Scan for the cell matching the given text and deliver its [X, Y] coordinate at center. 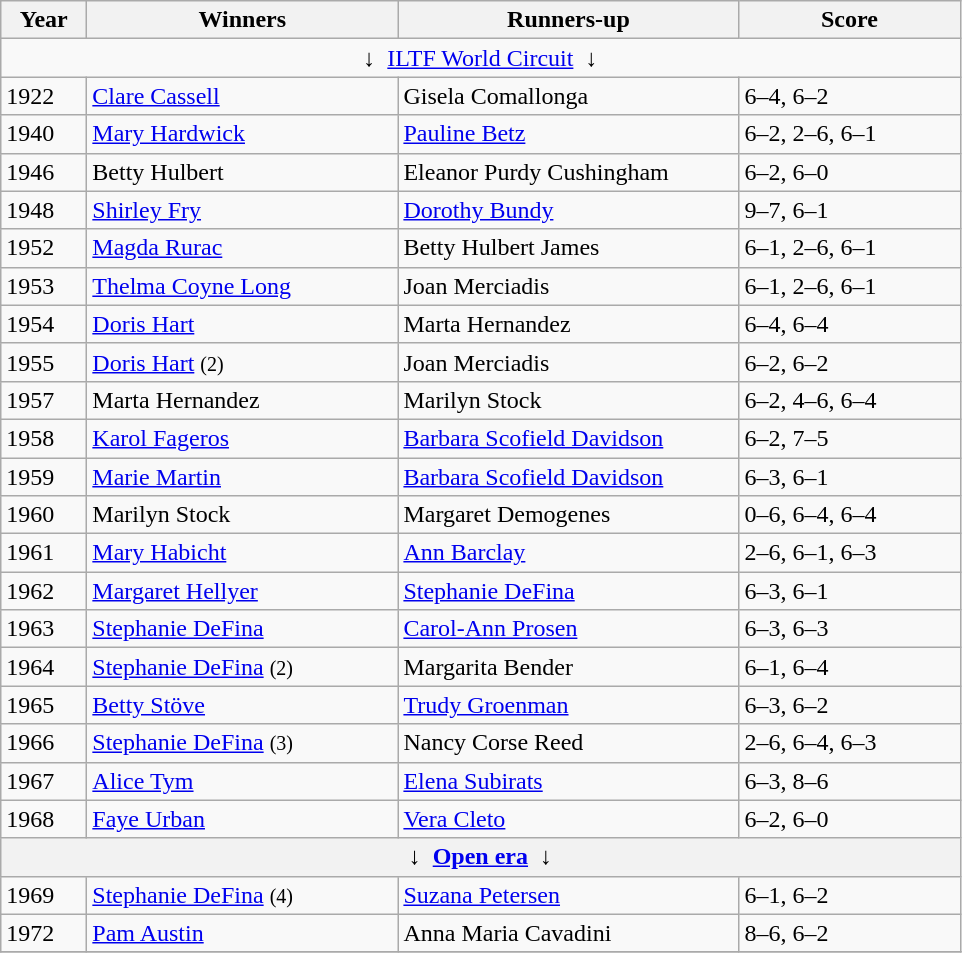
9–7, 6–1 [850, 210]
Faye Urban [242, 819]
1969 [44, 895]
Nancy Corse Reed [568, 743]
Pauline Betz [568, 134]
Runners-up [568, 20]
1940 [44, 134]
1964 [44, 667]
6–3, 8–6 [850, 781]
1922 [44, 96]
6–3, 6–3 [850, 629]
Score [850, 20]
Year [44, 20]
1957 [44, 400]
1963 [44, 629]
↓ ILTF World Circuit ↓ [480, 58]
Suzana Petersen [568, 895]
1958 [44, 438]
Elena Subirats [568, 781]
1948 [44, 210]
1946 [44, 172]
Mary Hardwick [242, 134]
2–6, 6–1, 6–3 [850, 553]
0–6, 6–4, 6–4 [850, 515]
Doris Hart (2) [242, 362]
Ann Barclay [568, 553]
Magda Rurac [242, 248]
1968 [44, 819]
Marie Martin [242, 477]
1955 [44, 362]
Vera Cleto [568, 819]
6–2, 4–6, 6–4 [850, 400]
1954 [44, 324]
1953 [44, 286]
Margaret Demogenes [568, 515]
1972 [44, 933]
6–2, 2–6, 6–1 [850, 134]
2–6, 6–4, 6–3 [850, 743]
Eleanor Purdy Cushingham [568, 172]
Clare Cassell [242, 96]
Betty Stöve [242, 705]
Shirley Fry [242, 210]
1960 [44, 515]
Winners [242, 20]
6–3, 6–2 [850, 705]
Karol Fageros [242, 438]
1966 [44, 743]
6–1, 6–4 [850, 667]
6–2, 7–5 [850, 438]
1965 [44, 705]
1952 [44, 248]
6–4, 6–4 [850, 324]
Dorothy Bundy [568, 210]
8–6, 6–2 [850, 933]
Gisela Comallonga [568, 96]
6–4, 6–2 [850, 96]
Betty Hulbert James [568, 248]
Trudy Groenman [568, 705]
Anna Maria Cavadini [568, 933]
1967 [44, 781]
6–1, 6–2 [850, 895]
1961 [44, 553]
Mary Habicht [242, 553]
Margaret Hellyer [242, 591]
1962 [44, 591]
↓ Open era ↓ [480, 857]
1959 [44, 477]
Stephanie DeFina (2) [242, 667]
Pam Austin [242, 933]
Betty Hulbert [242, 172]
6–2, 6–2 [850, 362]
Carol-Ann Prosen [568, 629]
Doris Hart [242, 324]
Stephanie DeFina (3) [242, 743]
Thelma Coyne Long [242, 286]
Margarita Bender [568, 667]
Alice Tym [242, 781]
Stephanie DeFina (4) [242, 895]
